Locate the cell with the specified text and output its (x, y) center coordinate. 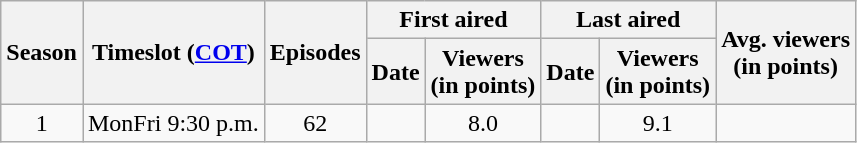
MonFri 9:30 p.m. (173, 123)
First aired (454, 20)
8.0 (483, 123)
9.1 (658, 123)
1 (42, 123)
Episodes (315, 52)
Timeslot (COT) (173, 52)
Last aired (628, 20)
Season (42, 52)
62 (315, 123)
Avg. viewers(in points) (786, 52)
